Return the (x, y) coordinate for the center point of the cell that contains the specified text.  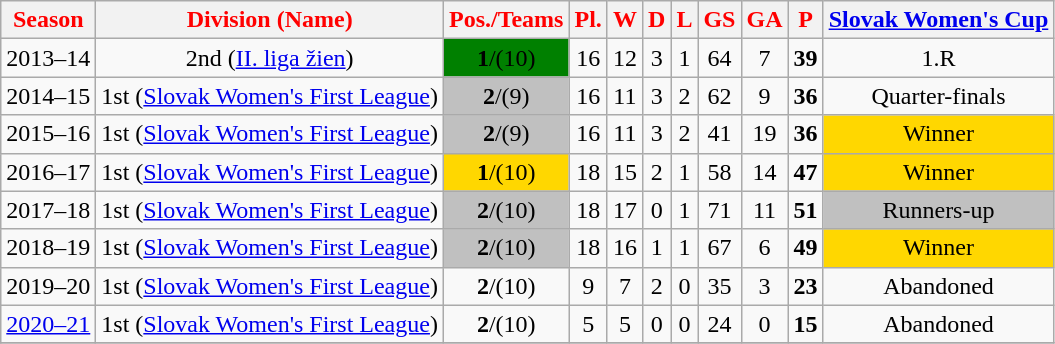
2016–17 (48, 172)
64 (720, 58)
D (656, 20)
P (806, 20)
14 (764, 172)
Slovak Women's Cup (938, 20)
Season (48, 20)
35 (720, 286)
GA (764, 20)
1.R (938, 58)
12 (624, 58)
67 (720, 248)
17 (624, 210)
58 (720, 172)
2017–18 (48, 210)
2nd (II. liga žien) (270, 58)
51 (806, 210)
19 (764, 134)
49 (806, 248)
47 (806, 172)
Quarter-finals (938, 96)
71 (720, 210)
2019–20 (48, 286)
23 (806, 286)
Division (Name) (270, 20)
L (684, 20)
24 (720, 324)
41 (720, 134)
2015–16 (48, 134)
2020–21 (48, 324)
Pos./Teams (506, 20)
62 (720, 96)
6 (764, 248)
2014–15 (48, 96)
2013–14 (48, 58)
Pl. (588, 20)
W (624, 20)
39 (806, 58)
GS (720, 20)
Runners-up (938, 210)
2018–19 (48, 248)
